Pinpoint the cell where the given text exists, returning its [X, Y] midpoint coordinate. 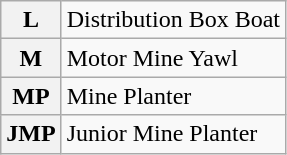
Junior Mine Planter [173, 134]
L [31, 20]
M [31, 58]
JMP [31, 134]
Distribution Box Boat [173, 20]
Mine Planter [173, 96]
MP [31, 96]
Motor Mine Yawl [173, 58]
